Return [x, y] of the center of cell containing provided text 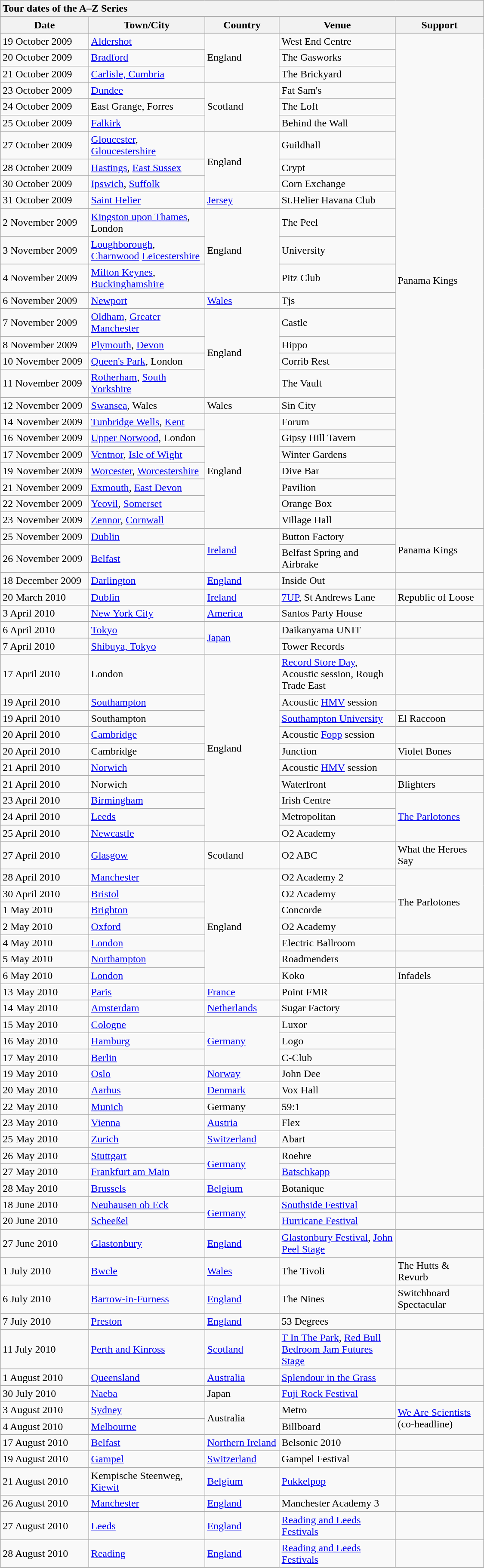
30 July 2010 [45, 1393]
14 November 2009 [45, 422]
Acoustic Fopp session [337, 735]
17 April 2010 [45, 674]
Northampton [147, 959]
Sydney [147, 1410]
20 March 2010 [45, 597]
Record Store Day, Acoustic session, Rough Trade East [337, 674]
Brussels [147, 1188]
Santos Party House [337, 614]
Bwcle [147, 1271]
1 July 2010 [45, 1271]
Plymouth, Devon [147, 345]
O2 ABC [337, 856]
Fuji Rock Festival [337, 1393]
Manchester Academy 3 [337, 1504]
O2 Academy 2 [337, 878]
26 August 2010 [45, 1504]
21 August 2010 [45, 1482]
3 August 2010 [45, 1410]
East Grange, Forres [147, 107]
Irish Centre [337, 800]
Inside Out [337, 581]
26 November 2009 [45, 559]
Glastonbury Festival, John Peel Stage [337, 1243]
16 May 2010 [45, 1041]
Gampel Festival [337, 1459]
Sugar Factory [337, 1008]
28 August 2010 [45, 1554]
Roehre [337, 1156]
Switchboard Spectacular [440, 1299]
15 May 2010 [45, 1025]
Ventnor, Isle of Wight [147, 454]
Koko [337, 976]
18 December 2009 [45, 581]
Point FMR [337, 992]
7 July 2010 [45, 1321]
Newport [147, 301]
28 May 2010 [45, 1188]
16 November 2009 [45, 438]
7 April 2010 [45, 646]
France [242, 992]
6 May 2010 [45, 976]
25 April 2010 [45, 833]
30 October 2009 [45, 184]
Brighton [147, 910]
Venue [337, 25]
Forum [337, 422]
Amsterdam [147, 1008]
Logo [337, 1041]
Dive Bar [337, 471]
23 October 2009 [45, 90]
Electric Ballroom [337, 943]
Infadels [440, 976]
Gipsy Hill Tavern [337, 438]
Hippo [337, 345]
Tour dates of the A–Z Series [242, 9]
Naeba [147, 1393]
Glastonbury [147, 1243]
Norway [242, 1074]
Vox Hall [337, 1090]
Splendour in the Grass [337, 1377]
Hurricane Festival [337, 1221]
West End Centre [337, 41]
Zennor, Cornwall [147, 520]
Aarhus [147, 1090]
Aldershot [147, 41]
Metropolitan [337, 816]
Neuhausen ob Eck [147, 1205]
1 August 2010 [45, 1377]
Carlisle, Cumbria [147, 74]
21 November 2009 [45, 487]
19 August 2010 [45, 1459]
The Loft [337, 107]
21 October 2009 [45, 74]
59:1 [337, 1106]
Hamburg [147, 1041]
New York City [147, 614]
Gloucester, Gloucestershire [147, 145]
Birmingham [147, 800]
1 May 2010 [45, 910]
University [337, 250]
The Hutts & Revurb [440, 1271]
19 May 2010 [45, 1074]
Swansea, Wales [147, 405]
Pavilion [337, 487]
Exmouth, East Devon [147, 487]
Tower Records [337, 646]
Falkirk [147, 123]
Austria [242, 1123]
14 May 2010 [45, 1008]
Yeovil, Somerset [147, 503]
11 July 2010 [45, 1349]
Saint Helier [147, 200]
20 May 2010 [45, 1090]
Berlin [147, 1057]
Stuttgart [147, 1156]
27 August 2010 [45, 1525]
Tokyo [147, 630]
Melbourne [147, 1426]
25 May 2010 [45, 1139]
3 April 2010 [45, 614]
Queen's Park, London [147, 361]
Pitz Club [337, 279]
Newcastle [147, 833]
7 November 2009 [45, 322]
Crypt [337, 167]
25 October 2009 [45, 123]
T In The Park, Red Bull Bedroom Jam Futures Stage [337, 1349]
Zurich [147, 1139]
Behind the Wall [337, 123]
Tjs [337, 301]
Republic of Loose [440, 597]
Belfast Spring and Airbrake [337, 559]
The Vault [337, 384]
Darlington [147, 581]
Blighters [440, 784]
31 October 2009 [45, 200]
Botanique [337, 1188]
7UP, St Andrews Lane [337, 597]
The Tivoli [337, 1271]
22 November 2009 [45, 503]
Oxford [147, 927]
Sin City [337, 405]
Oslo [147, 1074]
10 November 2009 [45, 361]
Abart [337, 1139]
Gampel [147, 1459]
Luxor [337, 1025]
Hastings, East Sussex [147, 167]
Batschkapp [337, 1172]
Kingston upon Thames, London [147, 222]
C-Club [337, 1057]
24 October 2009 [45, 107]
Northern Ireland [242, 1443]
Denmark [242, 1090]
13 May 2010 [45, 992]
Concorde [337, 910]
Milton Keynes, Buckinghamshire [147, 279]
Fat Sam's [337, 90]
Violet Bones [440, 751]
18 June 2010 [45, 1205]
Guildhall [337, 145]
27 May 2010 [45, 1172]
Belsonic 2010 [337, 1443]
Dundee [147, 90]
Munich [147, 1106]
Ipswich, Suffolk [147, 184]
Shibuya, Tokyo [147, 646]
20 June 2010 [45, 1221]
Pukkelpop [337, 1482]
Metro [337, 1410]
Village Hall [337, 520]
4 August 2010 [45, 1426]
Queensland [147, 1377]
Winter Gardens [337, 454]
6 April 2010 [45, 630]
Billboard [337, 1426]
3 November 2009 [45, 250]
Reading [147, 1554]
2 November 2009 [45, 222]
The Brickyard [337, 74]
Worcester, Worcestershire [147, 471]
6 July 2010 [45, 1299]
23 November 2009 [45, 520]
The Gasworks [337, 58]
We Are Scientists (co-headline) [440, 1418]
Roadmenders [337, 959]
6 November 2009 [45, 301]
17 May 2010 [45, 1057]
17 August 2010 [45, 1443]
Bristol [147, 894]
Tunbridge Wells, Kent [147, 422]
Glasgow [147, 856]
Button Factory [337, 536]
Kempische Steenweg, Kiewit [147, 1482]
The Peel [337, 222]
The Nines [337, 1299]
Scheeßel [147, 1221]
Southside Festival [337, 1205]
20 October 2009 [45, 58]
Country [242, 25]
Oldham, Greater Manchester [147, 322]
Southampton University [337, 718]
Waterfront [337, 784]
Corn Exchange [337, 184]
What the Heroes Say [440, 856]
27 June 2010 [45, 1243]
Rotherham, South Yorkshire [147, 384]
26 May 2010 [45, 1156]
5 May 2010 [45, 959]
Upper Norwood, London [147, 438]
Corrib Rest [337, 361]
Preston [147, 1321]
Daikanyama UNIT [337, 630]
23 May 2010 [45, 1123]
Cologne [147, 1025]
12 November 2009 [45, 405]
17 November 2009 [45, 454]
Paris [147, 992]
28 April 2010 [45, 878]
Castle [337, 322]
Frankfurt am Main [147, 1172]
Netherlands [242, 1008]
Jersey [242, 200]
27 October 2009 [45, 145]
Bradford [147, 58]
Orange Box [337, 503]
27 April 2010 [45, 856]
Date [45, 25]
24 April 2010 [45, 816]
25 November 2009 [45, 536]
23 April 2010 [45, 800]
Town/City [147, 25]
4 May 2010 [45, 943]
El Raccoon [440, 718]
19 November 2009 [45, 471]
America [242, 614]
Flex [337, 1123]
Barrow-in-Furness [147, 1299]
Loughborough, Charnwood Leicestershire [147, 250]
30 April 2010 [45, 894]
Perth and Kinross [147, 1349]
28 October 2009 [45, 167]
Vienna [147, 1123]
Junction [337, 751]
22 May 2010 [45, 1106]
John Dee [337, 1074]
8 November 2009 [45, 345]
11 November 2009 [45, 384]
Support [440, 25]
19 October 2009 [45, 41]
4 November 2009 [45, 279]
St.Helier Havana Club [337, 200]
53 Degrees [337, 1321]
2 May 2010 [45, 927]
